Extract the (x, y) coordinate from the center of the cell holding the provided text.  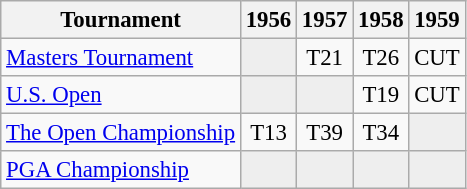
T13 (268, 133)
T21 (325, 58)
T39 (325, 133)
Masters Tournament (121, 58)
1959 (437, 20)
T26 (381, 58)
1956 (268, 20)
T19 (381, 95)
PGA Championship (121, 170)
U.S. Open (121, 95)
1957 (325, 20)
Tournament (121, 20)
1958 (381, 20)
T34 (381, 133)
The Open Championship (121, 133)
